Provide the (X, Y) coordinate of the cell's center where the given text is located.  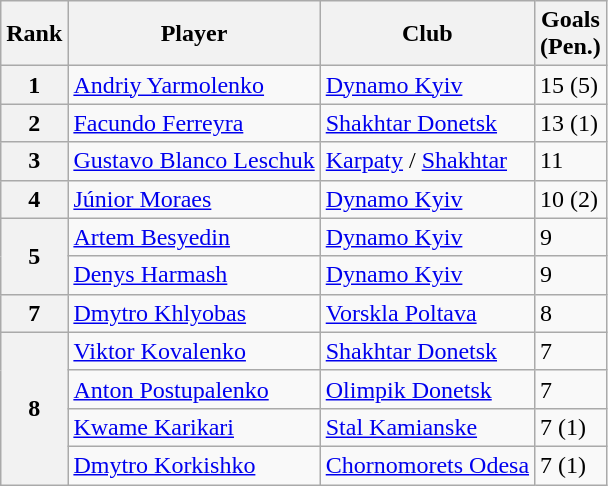
Rank (34, 34)
Karpaty / Shakhtar (427, 161)
Gustavo Blanco Leschuk (194, 161)
Facundo Ferreyra (194, 123)
Andriy Yarmolenko (194, 85)
Dmytro Khlyobas (194, 313)
Júnior Moraes (194, 199)
Olimpik Donetsk (427, 389)
11 (571, 161)
Artem Besyedin (194, 237)
Club (427, 34)
Viktor Kovalenko (194, 351)
10 (2) (571, 199)
1 (34, 85)
Stal Kamianske (427, 427)
Anton Postupalenko (194, 389)
Kwame Karikari (194, 427)
Vorskla Poltava (427, 313)
3 (34, 161)
Player (194, 34)
Dmytro Korkishko (194, 465)
4 (34, 199)
Denys Harmash (194, 275)
15 (5) (571, 85)
2 (34, 123)
13 (1) (571, 123)
Goals(Pen.) (571, 34)
5 (34, 256)
Chornomorets Odesa (427, 465)
